Scan for the cell matching the given text and deliver its [X, Y] coordinate at center. 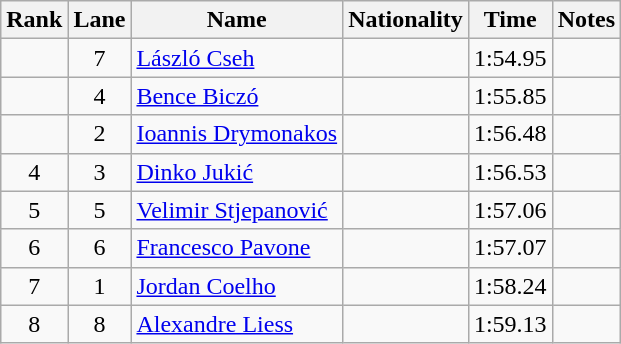
1:54.95 [510, 58]
Ioannis Drymonakos [237, 134]
Velimir Stjepanović [237, 210]
László Cseh [237, 58]
1:56.48 [510, 134]
3 [100, 172]
Francesco Pavone [237, 248]
2 [100, 134]
Lane [100, 20]
Rank [34, 20]
1:58.24 [510, 286]
Alexandre Liess [237, 324]
Jordan Coelho [237, 286]
Name [237, 20]
Nationality [406, 20]
Bence Biczó [237, 96]
Notes [586, 20]
1:55.85 [510, 96]
1:59.13 [510, 324]
1 [100, 286]
1:57.06 [510, 210]
1:57.07 [510, 248]
Time [510, 20]
1:56.53 [510, 172]
Dinko Jukić [237, 172]
